Provide the (x, y) coordinate of the cell's center where the given text is located.  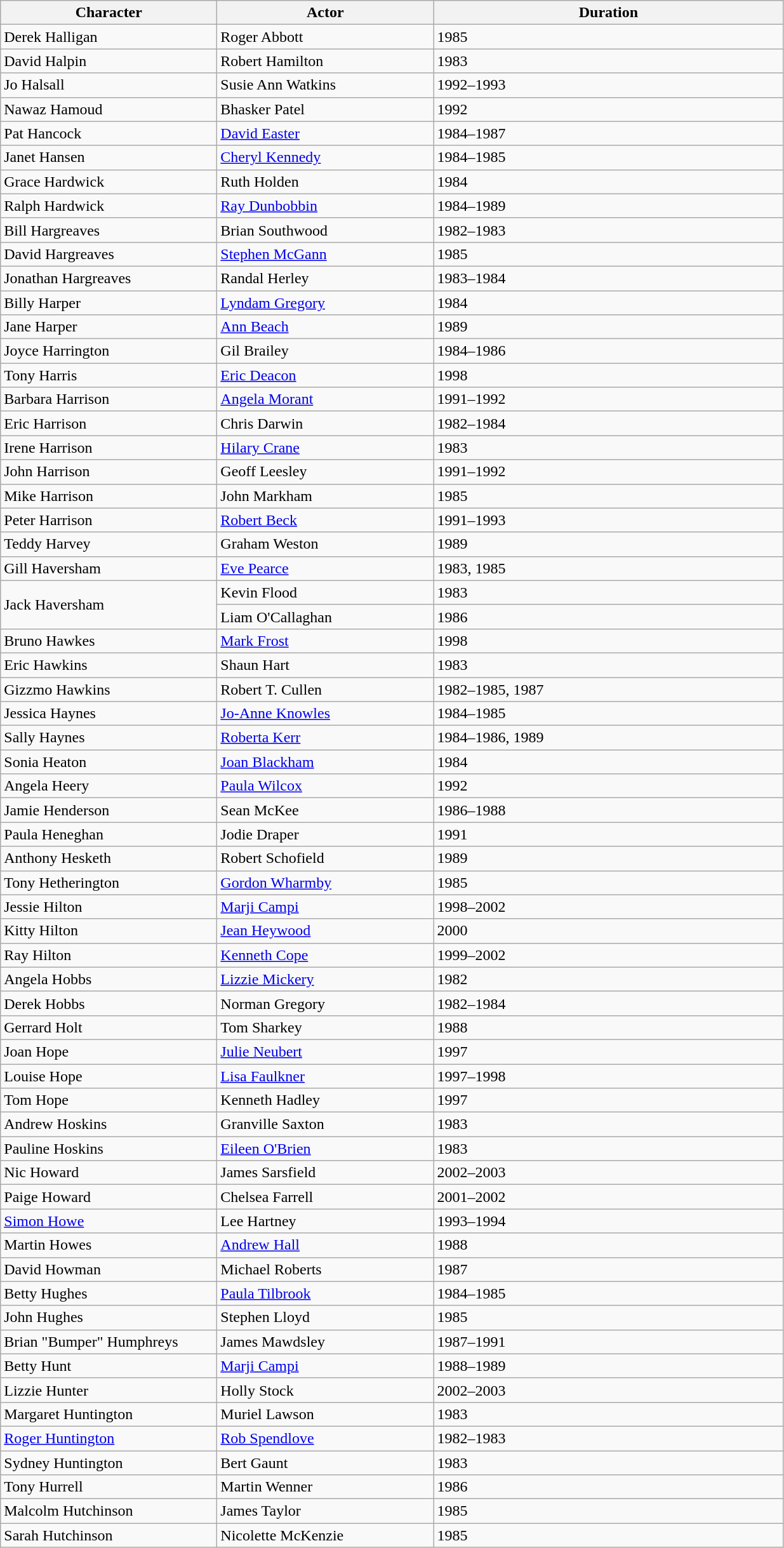
Susie Ann Watkins (325, 85)
Sonia Heaton (109, 762)
1998–2002 (608, 907)
Tony Hurrell (109, 1487)
Sally Haynes (109, 738)
Gordon Wharmby (325, 883)
Bhasker Patel (325, 109)
Nawaz Hamoud (109, 109)
Michael Roberts (325, 1269)
Gil Brailey (325, 351)
David Howman (109, 1269)
Tony Hetherington (109, 883)
Derek Hobbs (109, 1003)
Julie Neubert (325, 1051)
Jamie Henderson (109, 810)
Joan Blackham (325, 762)
Angela Morant (325, 399)
Nic Howard (109, 1173)
Cheryl Kennedy (325, 157)
Robert Hamilton (325, 61)
1982 (608, 979)
Tom Sharkey (325, 1027)
Billy Harper (109, 303)
John Harrison (109, 472)
Hilary Crane (325, 448)
Simon Howe (109, 1221)
1987–1991 (608, 1342)
Muriel Lawson (325, 1414)
Bert Gaunt (325, 1462)
1984–1989 (608, 206)
Gill Haversham (109, 568)
Louise Hope (109, 1076)
1988–1989 (608, 1366)
Brian "Bumper" Humphreys (109, 1342)
Lyndam Gregory (325, 303)
Peter Harrison (109, 520)
Kitty Hilton (109, 931)
Jodie Draper (325, 834)
1999–2002 (608, 955)
David Halpin (109, 61)
Angela Hobbs (109, 979)
Ray Hilton (109, 955)
Malcolm Hutchinson (109, 1511)
Andrew Hall (325, 1245)
Randal Herley (325, 278)
Kenneth Cope (325, 955)
Gizzmo Hawkins (109, 689)
Pat Hancock (109, 133)
1987 (608, 1269)
Robert T. Cullen (325, 689)
Betty Hughes (109, 1293)
Paula Wilcox (325, 786)
Jessie Hilton (109, 907)
Jack Haversham (109, 604)
Margaret Huntington (109, 1414)
1991–1993 (608, 520)
Robert Beck (325, 520)
Sarah Hutchinson (109, 1535)
Sydney Huntington (109, 1462)
Lizzie Hunter (109, 1390)
Rob Spendlove (325, 1438)
Mike Harrison (109, 496)
Paige Howard (109, 1197)
Sean McKee (325, 810)
Stephen McGann (325, 254)
Eric Harrison (109, 424)
Duration (608, 13)
Norman Gregory (325, 1003)
Eric Hawkins (109, 665)
Robert Schofield (325, 858)
Andrew Hoskins (109, 1124)
Character (109, 13)
Ruth Holden (325, 182)
John Markham (325, 496)
Angela Heery (109, 786)
Stephen Lloyd (325, 1318)
Actor (325, 13)
1986–1988 (608, 810)
Anthony Hesketh (109, 858)
1992–1993 (608, 85)
1993–1994 (608, 1221)
Jean Heywood (325, 931)
Gerrard Holt (109, 1027)
1991 (608, 834)
Ray Dunbobbin (325, 206)
James Taylor (325, 1511)
Joan Hope (109, 1051)
Tony Harris (109, 375)
Brian Southwood (325, 230)
Ann Beach (325, 327)
Jessica Haynes (109, 714)
Jo Halsall (109, 85)
Eileen O'Brien (325, 1149)
1984–1986, 1989 (608, 738)
Barbara Harrison (109, 399)
1983, 1985 (608, 568)
2000 (608, 931)
Kevin Flood (325, 592)
Shaun Hart (325, 665)
John Hughes (109, 1318)
Chris Darwin (325, 424)
Eric Deacon (325, 375)
James Sarsfield (325, 1173)
Paula Tilbrook (325, 1293)
Jo-Anne Knowles (325, 714)
Lizzie Mickery (325, 979)
Derek Halligan (109, 37)
David Easter (325, 133)
Grace Hardwick (109, 182)
Mark Frost (325, 641)
Eve Pearce (325, 568)
Pauline Hoskins (109, 1149)
Betty Hunt (109, 1366)
Lisa Faulkner (325, 1076)
Tom Hope (109, 1100)
Martin Wenner (325, 1487)
1983–1984 (608, 278)
David Hargreaves (109, 254)
Kenneth Hadley (325, 1100)
Lee Hartney (325, 1221)
1984–1987 (608, 133)
Roger Abbott (325, 37)
Jonathan Hargreaves (109, 278)
Roberta Kerr (325, 738)
Chelsea Farrell (325, 1197)
Teddy Harvey (109, 544)
Paula Heneghan (109, 834)
1984–1986 (608, 351)
1982–1985, 1987 (608, 689)
Ralph Hardwick (109, 206)
Liam O'Callaghan (325, 617)
Martin Howes (109, 1245)
2001–2002 (608, 1197)
Joyce Harrington (109, 351)
Granville Saxton (325, 1124)
1997–1998 (608, 1076)
Geoff Leesley (325, 472)
Roger Huntington (109, 1438)
James Mawdsley (325, 1342)
Irene Harrison (109, 448)
Janet Hansen (109, 157)
Graham Weston (325, 544)
Jane Harper (109, 327)
Holly Stock (325, 1390)
Bill Hargreaves (109, 230)
Nicolette McKenzie (325, 1535)
Bruno Hawkes (109, 641)
